From the cell containing the given text, extract its center point as (X, Y) coordinate. 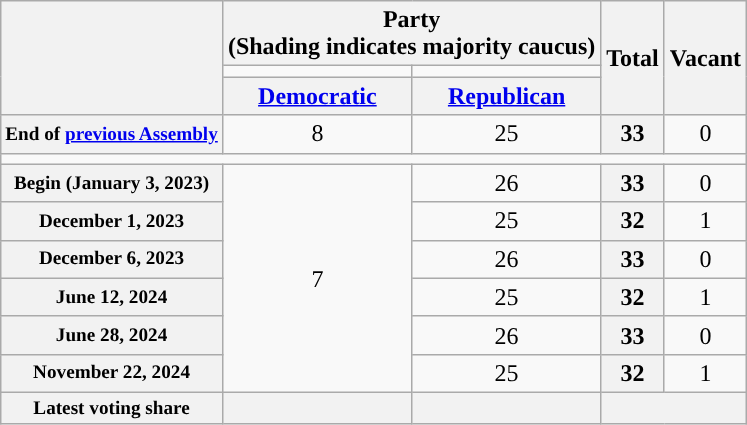
8 (317, 134)
Total (633, 58)
Vacant (705, 58)
Latest voting share (112, 408)
Republican (506, 96)
Democratic (317, 96)
June 28, 2024 (112, 335)
End of previous Assembly (112, 134)
Begin (January 3, 2023) (112, 183)
June 12, 2024 (112, 297)
December 6, 2023 (112, 259)
Party(Shading indicates majority caucus) (411, 34)
December 1, 2023 (112, 221)
7 (317, 278)
November 22, 2024 (112, 373)
